Output the (X, Y) coordinate of the center of the cell containing the given text.  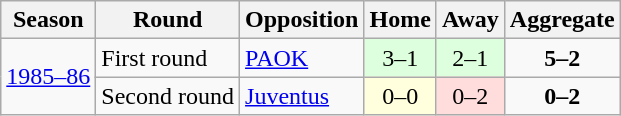
Round (168, 20)
3–1 (400, 58)
1985–86 (48, 77)
5–2 (562, 58)
Juventus (302, 96)
Away (470, 20)
First round (168, 58)
PAOK (302, 58)
0–0 (400, 96)
Season (48, 20)
Opposition (302, 20)
Aggregate (562, 20)
2–1 (470, 58)
Second round (168, 96)
Home (400, 20)
